Extract the [X, Y] coordinate from the center of the cell holding the provided text.  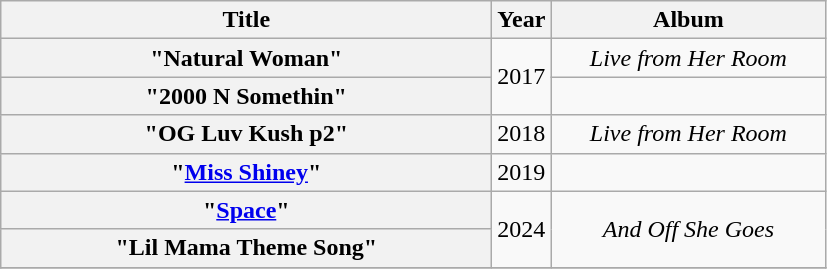
2018 [522, 134]
2017 [522, 77]
Album [688, 20]
Year [522, 20]
"OG Luv Kush p2" [246, 134]
"Space" [246, 210]
2024 [522, 229]
"Natural Woman" [246, 58]
And Off She Goes [688, 229]
"Lil Mama Theme Song" [246, 248]
Title [246, 20]
2019 [522, 172]
"Miss Shiney" [246, 172]
"2000 N Somethin" [246, 96]
